For the text-containing cell, return its midpoint in [x, y] coordinate format. 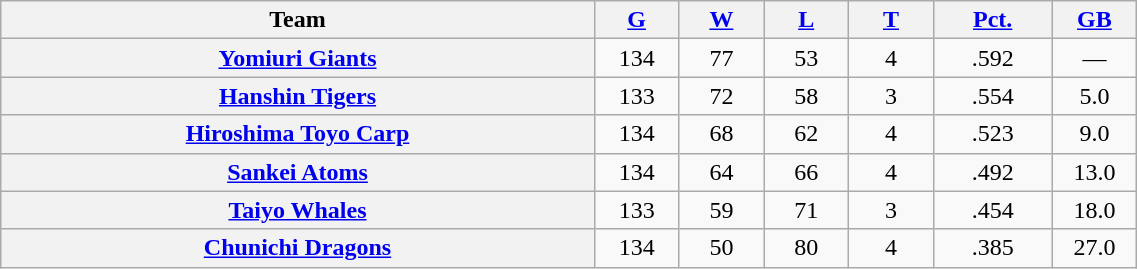
.554 [992, 96]
Chunichi Dragons [298, 248]
Yomiuri Giants [298, 58]
.523 [992, 134]
71 [806, 210]
GB [1094, 20]
50 [722, 248]
Hanshin Tigers [298, 96]
Pct. [992, 20]
Taiyo Whales [298, 210]
Sankei Atoms [298, 172]
59 [722, 210]
18.0 [1094, 210]
72 [722, 96]
5.0 [1094, 96]
62 [806, 134]
77 [722, 58]
G [636, 20]
27.0 [1094, 248]
80 [806, 248]
Hiroshima Toyo Carp [298, 134]
58 [806, 96]
— [1094, 58]
13.0 [1094, 172]
W [722, 20]
L [806, 20]
Team [298, 20]
.492 [992, 172]
64 [722, 172]
68 [722, 134]
53 [806, 58]
9.0 [1094, 134]
T [892, 20]
.454 [992, 210]
.592 [992, 58]
66 [806, 172]
.385 [992, 248]
